Determine the [X, Y] coordinate at the center of the cell enclosing the given text.  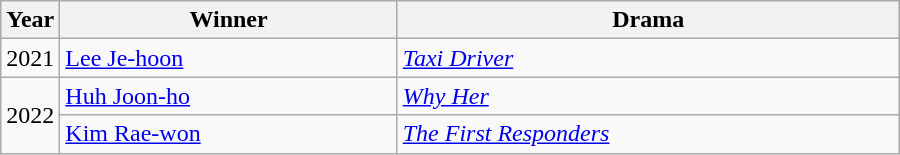
Drama [648, 20]
Why Her [648, 96]
Huh Joon-ho [228, 96]
Kim Rae-won [228, 134]
2022 [30, 115]
The First Responders [648, 134]
Year [30, 20]
Lee Je-hoon [228, 58]
Taxi Driver [648, 58]
Winner [228, 20]
2021 [30, 58]
